Output the (X, Y) coordinate of the center of the cell containing the given text.  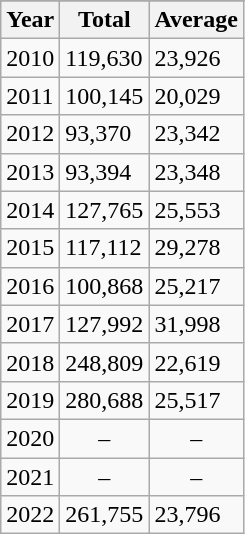
Year (30, 20)
2016 (30, 286)
2022 (30, 515)
2018 (30, 362)
2020 (30, 438)
100,868 (104, 286)
117,112 (104, 248)
2012 (30, 134)
25,553 (196, 210)
280,688 (104, 400)
127,765 (104, 210)
2010 (30, 58)
2017 (30, 324)
93,394 (104, 172)
2011 (30, 96)
22,619 (196, 362)
248,809 (104, 362)
31,998 (196, 324)
25,217 (196, 286)
2013 (30, 172)
20,029 (196, 96)
Average (196, 20)
23,348 (196, 172)
29,278 (196, 248)
Total (104, 20)
23,342 (196, 134)
100,145 (104, 96)
2015 (30, 248)
23,926 (196, 58)
93,370 (104, 134)
2019 (30, 400)
23,796 (196, 515)
127,992 (104, 324)
119,630 (104, 58)
261,755 (104, 515)
2021 (30, 477)
2014 (30, 210)
25,517 (196, 400)
